For the text-containing cell, return its midpoint in (x, y) coordinate format. 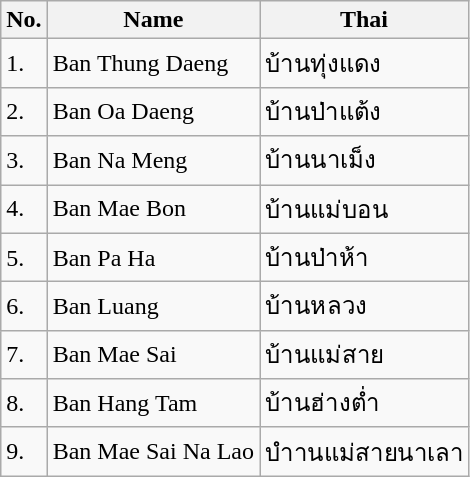
Ban Hang Tam (153, 404)
Ban Mae Sai Na Lao (153, 452)
บ้านป่าแต้ง (364, 112)
Ban Luang (153, 306)
9. (24, 452)
บ้านหลวง (364, 306)
Name (153, 20)
บ้านนาเม็ง (364, 160)
Ban Mae Sai (153, 354)
Ban Pa Ha (153, 258)
7. (24, 354)
บ้านฮ่างต่ำ (364, 404)
3. (24, 160)
บ้านแม่สาย (364, 354)
No. (24, 20)
บ้านแม่บอน (364, 208)
2. (24, 112)
Thai (364, 20)
8. (24, 404)
Ban Thung Daeng (153, 64)
บำานแม่สายนาเลา (364, 452)
4. (24, 208)
5. (24, 258)
บ้านทุ่งแดง (364, 64)
1. (24, 64)
Ban Mae Bon (153, 208)
Ban Oa Daeng (153, 112)
บ้านป่าห้า (364, 258)
6. (24, 306)
Ban Na Meng (153, 160)
